Pinpoint the cell where the given text exists, returning its (X, Y) midpoint coordinate. 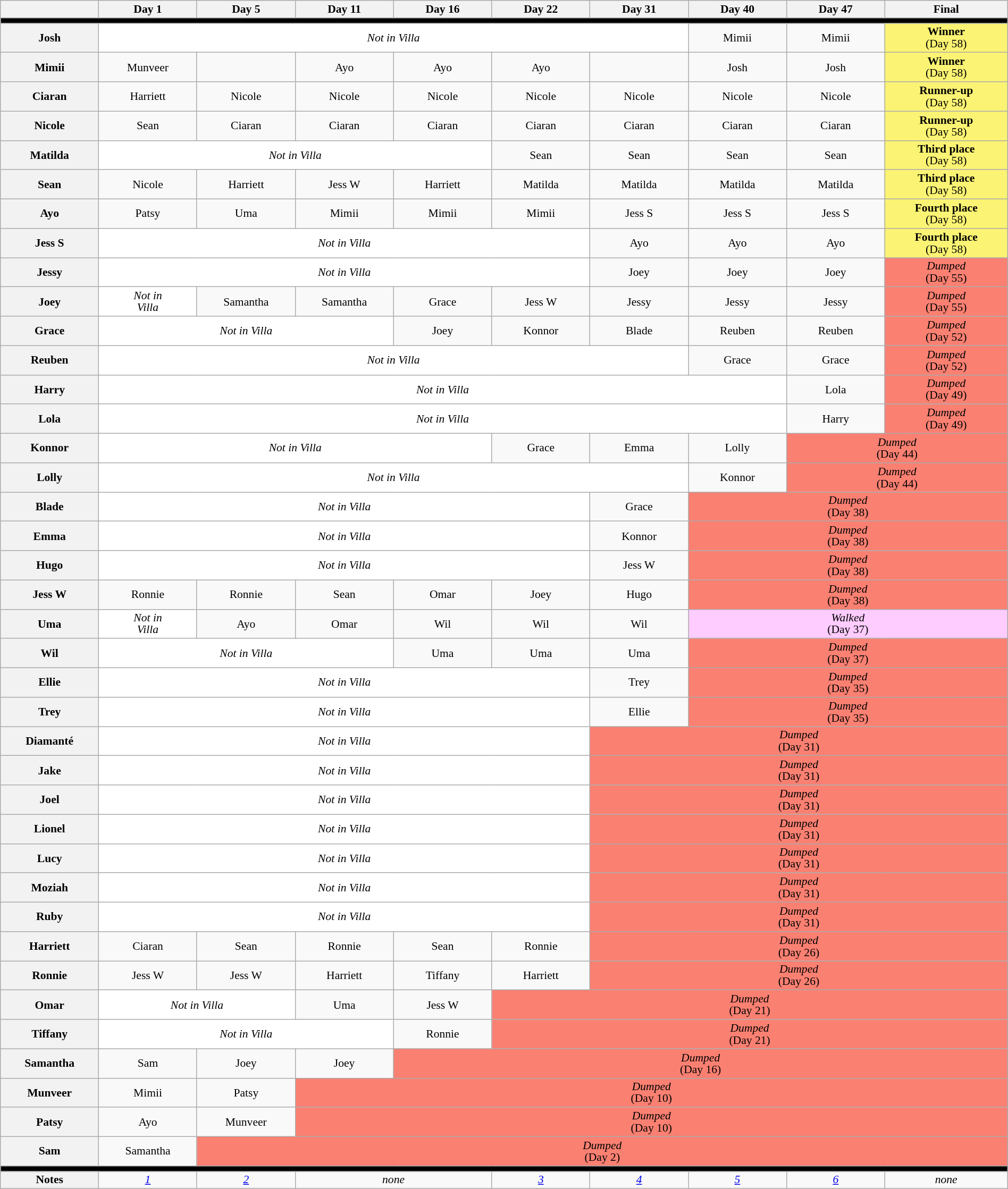
5 (738, 1180)
Day 47 (836, 10)
Ruby (50, 917)
Day 11 (345, 10)
Moziah (50, 888)
Lucy (50, 858)
Diamanté (50, 741)
Day 40 (738, 10)
6 (836, 1180)
Day 31 (639, 10)
Walked (Day 37) (849, 624)
Dumped(Day 2) (602, 1151)
Day 16 (442, 10)
Day 1 (148, 10)
Dumped(Day 37) (849, 654)
Day 22 (541, 10)
4 (639, 1180)
Final (946, 10)
3 (541, 1180)
Day 5 (246, 10)
Notes (50, 1180)
Jake (50, 771)
Joel (50, 799)
Dumped(Day 16) (701, 1063)
Lionel (50, 829)
2 (246, 1180)
1 (148, 1180)
